Return [x, y] of the center of cell containing provided text 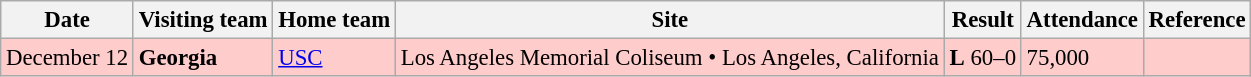
Home team [334, 20]
Date [68, 20]
Visiting team [202, 20]
Georgia [202, 58]
Site [670, 20]
L 60–0 [982, 58]
USC [334, 58]
Reference [1197, 20]
Los Angeles Memorial Coliseum • Los Angeles, California [670, 58]
December 12 [68, 58]
Attendance [1082, 20]
Result [982, 20]
75,000 [1082, 58]
